Determine the (x, y) coordinate at the center of the cell enclosing the given text.  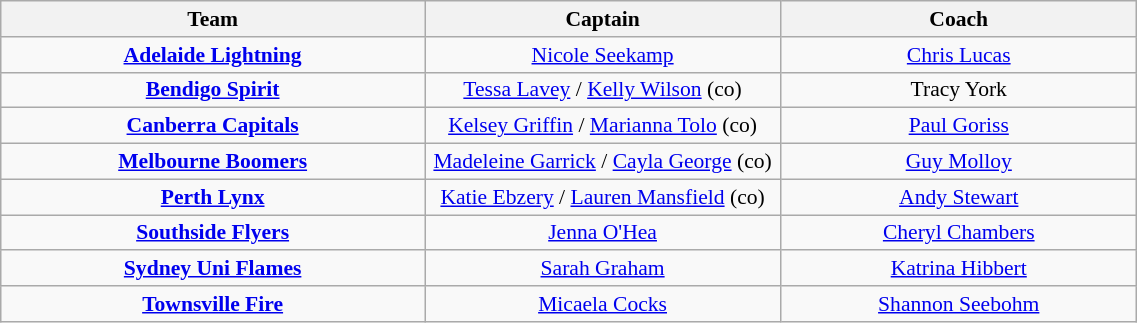
Bendigo Spirit (213, 90)
Micaela Cocks (602, 304)
Townsville Fire (213, 304)
Chris Lucas (959, 55)
Captain (602, 19)
Southside Flyers (213, 233)
Andy Stewart (959, 197)
Katrina Hibbert (959, 269)
Shannon Seebohm (959, 304)
Jenna O'Hea (602, 233)
Tessa Lavey / Kelly Wilson (co) (602, 90)
Guy Molloy (959, 162)
Paul Goriss (959, 126)
Sydney Uni Flames (213, 269)
Tracy York (959, 90)
Sarah Graham (602, 269)
Perth Lynx (213, 197)
Coach (959, 19)
Cheryl Chambers (959, 233)
Adelaide Lightning (213, 55)
Melbourne Boomers (213, 162)
Nicole Seekamp (602, 55)
Kelsey Griffin / Marianna Tolo (co) (602, 126)
Madeleine Garrick / Cayla George (co) (602, 162)
Team (213, 19)
Canberra Capitals (213, 126)
Katie Ebzery / Lauren Mansfield (co) (602, 197)
